Extract the (X, Y) coordinate from the center of the cell holding the provided text.  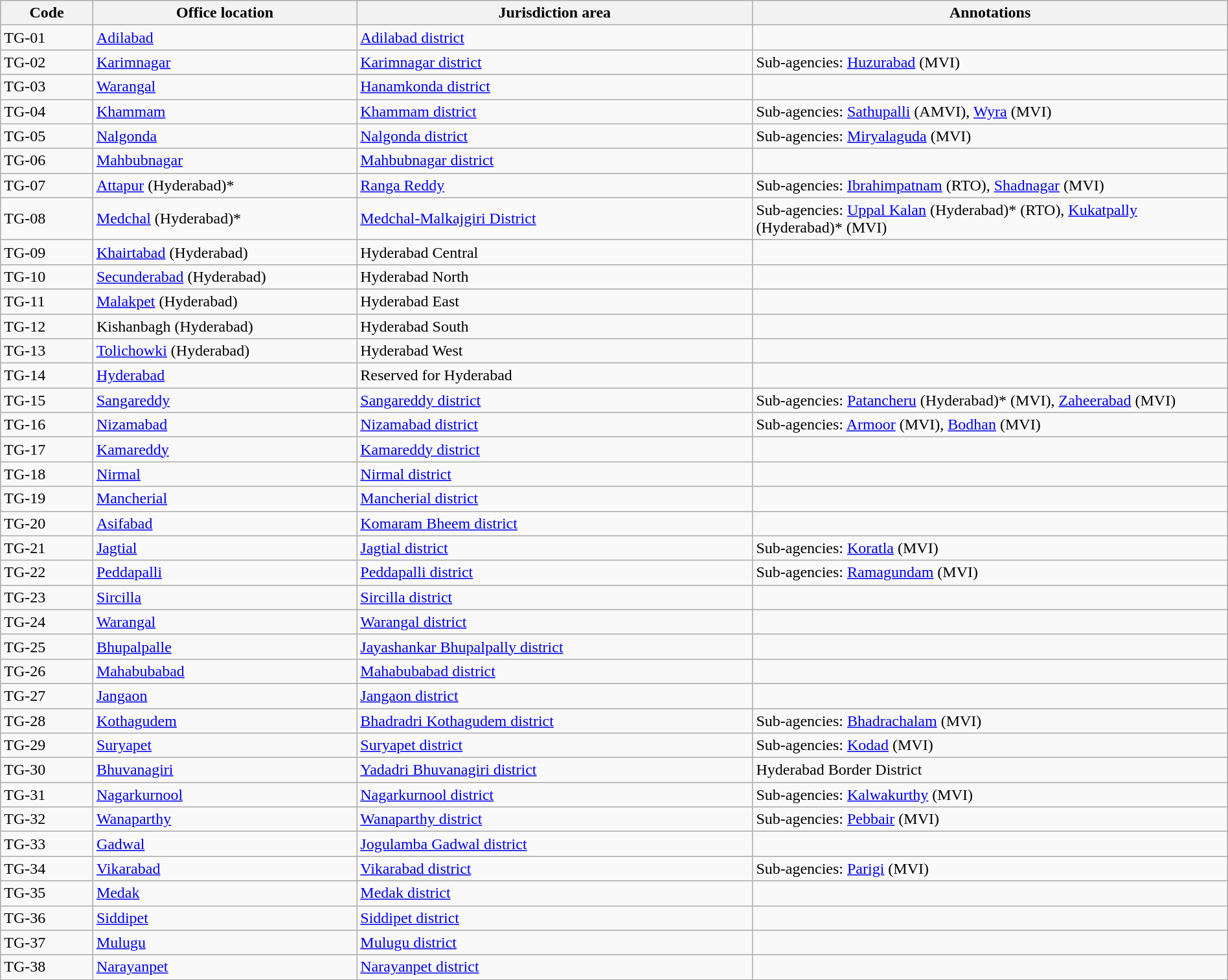
Sub-agencies: Ramagundam (MVI) (990, 573)
Sub-agencies: Koratla (MVI) (990, 548)
Hanamkonda district (554, 87)
TG-37 (47, 942)
Narayanpet district (554, 967)
Medchal-Malkajgiri District (554, 219)
Sub-agencies: Ibrahimpatnam (RTO), Shadnagar (MVI) (990, 185)
Khammam (224, 111)
Jurisdiction area (554, 13)
Reserved for Hyderabad (554, 376)
Hyderabad (224, 376)
Adilabad district (554, 38)
Suryapet district (554, 746)
Sub-agencies: Kodad (MVI) (990, 746)
Sub-agencies: Patancheru (Hyderabad)* (MVI), Zaheerabad (MVI) (990, 400)
Hyderabad East (554, 301)
Asifabad (224, 523)
Nirmal district (554, 474)
TG-33 (47, 844)
Jangaon (224, 696)
Bhupalpalle (224, 646)
TG-21 (47, 548)
Sangareddy (224, 400)
Gadwal (224, 844)
TG-32 (47, 819)
Sub-agencies: Parigi (MVI) (990, 869)
Mulugu (224, 942)
Jogulamba Gadwal district (554, 844)
Mancherial district (554, 499)
TG-08 (47, 219)
TG-05 (47, 136)
Vikarabad district (554, 869)
Tolichowki (Hyderabad) (224, 351)
Peddapalli (224, 573)
Bhuvanagiri (224, 770)
Hyderabad West (554, 351)
Hyderabad South (554, 326)
TG-18 (47, 474)
TG-34 (47, 869)
Nirmal (224, 474)
Nagarkurnool district (554, 795)
Sub-agencies: Bhadrachalam (MVI) (990, 721)
Siddipet district (554, 918)
TG-09 (47, 252)
Medchal (Hyderabad)* (224, 219)
TG-02 (47, 62)
Jagtial (224, 548)
Kothagudem (224, 721)
TG-16 (47, 425)
Nizamabad district (554, 425)
Office location (224, 13)
TG-11 (47, 301)
Yadadri Bhuvanagiri district (554, 770)
Secunderabad (Hyderabad) (224, 277)
Kishanbagh (Hyderabad) (224, 326)
Mahbubnagar (224, 161)
TG-28 (47, 721)
Jagtial district (554, 548)
Warangal district (554, 622)
Sub-agencies: Miryalaguda (MVI) (990, 136)
Wanaparthy (224, 819)
Nalgonda (224, 136)
Mulugu district (554, 942)
Sub-agencies: Kalwakurthy (MVI) (990, 795)
TG-12 (47, 326)
Nalgonda district (554, 136)
Kamareddy district (554, 450)
TG-36 (47, 918)
TG-24 (47, 622)
Khammam district (554, 111)
Sub-agencies: Uppal Kalan (Hyderabad)* (RTO), Kukatpally (Hyderabad)* (MVI) (990, 219)
Medak (224, 893)
Sub-agencies: Pebbair (MVI) (990, 819)
Sub-agencies: Huzurabad (MVI) (990, 62)
TG-13 (47, 351)
Nagarkurnool (224, 795)
Hyderabad North (554, 277)
TG-26 (47, 671)
TG-17 (47, 450)
Adilabad (224, 38)
Sircilla district (554, 597)
TG-23 (47, 597)
Kamareddy (224, 450)
TG-30 (47, 770)
Suryapet (224, 746)
Hyderabad Central (554, 252)
Sangareddy district (554, 400)
TG-03 (47, 87)
Hyderabad Border District (990, 770)
Karimnagar district (554, 62)
Siddipet (224, 918)
Mahbubnagar district (554, 161)
Sub-agencies: Sathupalli (AMVI), Wyra (MVI) (990, 111)
Jangaon district (554, 696)
Komaram Bheem district (554, 523)
TG-29 (47, 746)
Jayashankar Bhupalpally district (554, 646)
TG-10 (47, 277)
TG-31 (47, 795)
TG-27 (47, 696)
Malakpet (Hyderabad) (224, 301)
Karimnagar (224, 62)
Sub-agencies: Armoor (MVI), Bodhan (MVI) (990, 425)
Peddapalli district (554, 573)
Mahabubabad (224, 671)
TG-19 (47, 499)
Vikarabad (224, 869)
TG-25 (47, 646)
Narayanpet (224, 967)
TG-01 (47, 38)
Medak district (554, 893)
Code (47, 13)
TG-38 (47, 967)
TG-22 (47, 573)
TG-04 (47, 111)
Mahabubabad district (554, 671)
Attapur (Hyderabad)* (224, 185)
Nizamabad (224, 425)
Wanaparthy district (554, 819)
Sircilla (224, 597)
TG-14 (47, 376)
TG-15 (47, 400)
Annotations (990, 13)
TG-35 (47, 893)
Khairtabad (Hyderabad) (224, 252)
Mancherial (224, 499)
TG-06 (47, 161)
TG-20 (47, 523)
TG-07 (47, 185)
Ranga Reddy (554, 185)
Bhadradri Kothagudem district (554, 721)
